Provide the [X, Y] coordinate of the cell's center where the given text is located.  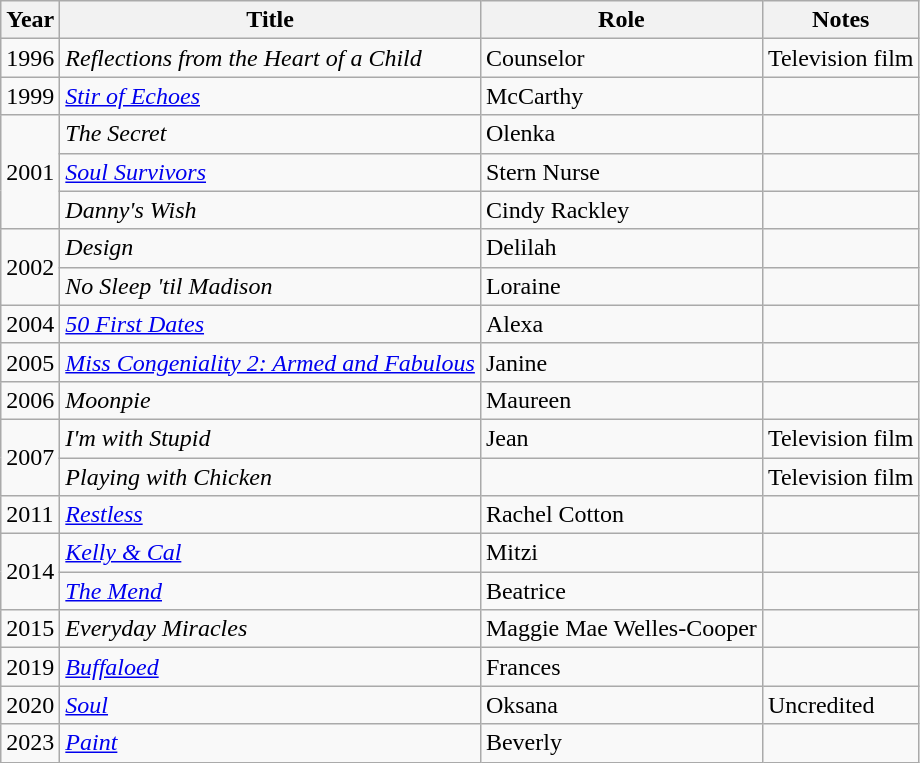
50 First Dates [270, 324]
Moonpie [270, 400]
Buffaloed [270, 667]
Stir of Echoes [270, 96]
2020 [30, 705]
Rachel Cotton [621, 515]
Role [621, 20]
Maureen [621, 400]
Mitzi [621, 553]
2007 [30, 457]
Reflections from the Heart of a Child [270, 58]
2019 [30, 667]
Notes [840, 20]
Frances [621, 667]
2006 [30, 400]
Beverly [621, 743]
2011 [30, 515]
2014 [30, 572]
Playing with Chicken [270, 477]
Maggie Mae Welles-Cooper [621, 629]
Jean [621, 438]
No Sleep 'til Madison [270, 286]
Miss Congeniality 2: Armed and Fabulous [270, 362]
Delilah [621, 248]
Cindy Rackley [621, 210]
Danny's Wish [270, 210]
Stern Nurse [621, 172]
2004 [30, 324]
2023 [30, 743]
Title [270, 20]
Loraine [621, 286]
Soul Survivors [270, 172]
Oksana [621, 705]
2005 [30, 362]
Kelly & Cal [270, 553]
Uncredited [840, 705]
Alexa [621, 324]
Restless [270, 515]
Everyday Miracles [270, 629]
The Mend [270, 591]
Beatrice [621, 591]
Counselor [621, 58]
1996 [30, 58]
1999 [30, 96]
2001 [30, 172]
Janine [621, 362]
McCarthy [621, 96]
Design [270, 248]
Year [30, 20]
Olenka [621, 134]
2002 [30, 267]
The Secret [270, 134]
Soul [270, 705]
I'm with Stupid [270, 438]
Paint [270, 743]
2015 [30, 629]
